For the text-containing cell, return its midpoint in [x, y] coordinate format. 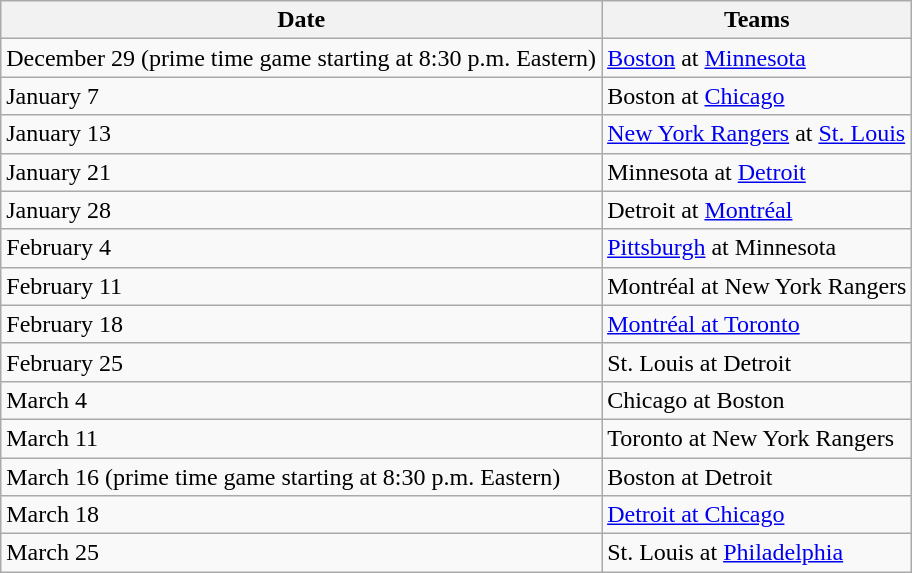
Boston at Chicago [757, 96]
January 7 [302, 96]
Teams [757, 20]
Detroit at Chicago [757, 515]
Detroit at Montréal [757, 210]
January 13 [302, 134]
Minnesota at Detroit [757, 172]
Pittsburgh at Minnesota [757, 248]
December 29 (prime time game starting at 8:30 p.m. Eastern) [302, 58]
Chicago at Boston [757, 400]
January 28 [302, 210]
March 25 [302, 553]
Montréal at New York Rangers [757, 286]
St. Louis at Philadelphia [757, 553]
Toronto at New York Rangers [757, 438]
Boston at Detroit [757, 477]
New York Rangers at St. Louis [757, 134]
February 25 [302, 362]
Date [302, 20]
March 18 [302, 515]
St. Louis at Detroit [757, 362]
March 16 (prime time game starting at 8:30 p.m. Eastern) [302, 477]
Montréal at Toronto [757, 324]
Boston at Minnesota [757, 58]
February 11 [302, 286]
March 4 [302, 400]
January 21 [302, 172]
February 18 [302, 324]
February 4 [302, 248]
March 11 [302, 438]
